Provide the (x, y) coordinate of the cell's center where the given text is located.  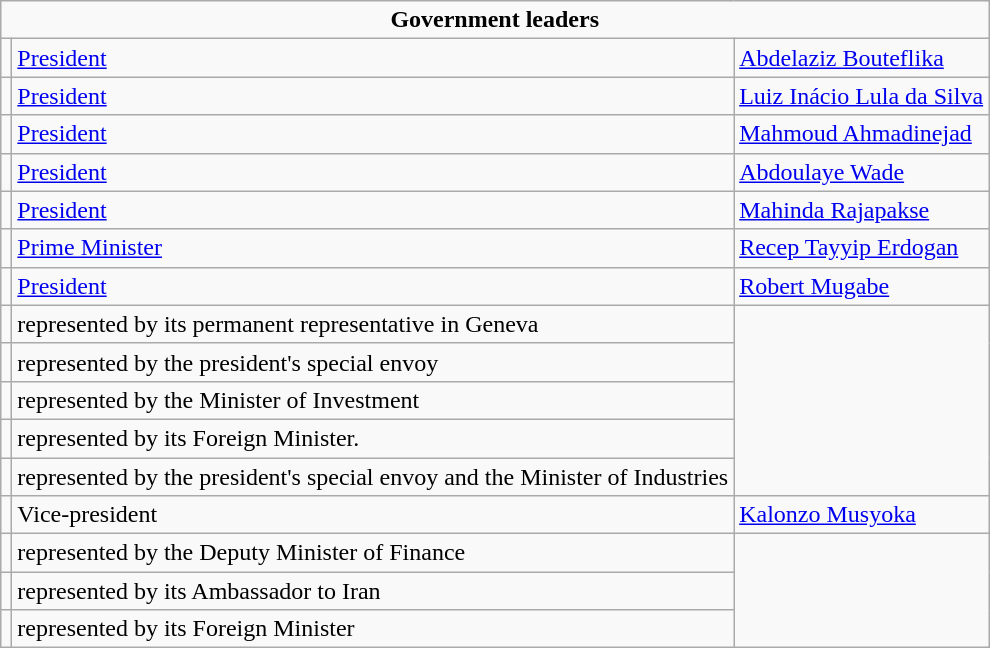
represented by the president's special envoy and the Minister of Industries (373, 477)
represented by the Deputy Minister of Finance (373, 553)
represented by its Foreign Minister. (373, 438)
Abdoulaye Wade (862, 172)
represented by its Foreign Minister (373, 629)
Luiz Inácio Lula da Silva (862, 96)
represented by its permanent representative in Geneva (373, 324)
Kalonzo Musyoka (862, 515)
Government leaders (495, 20)
represented by the Minister of Investment (373, 400)
Mahmoud Ahmadinejad (862, 134)
Vice-president (373, 515)
Mahinda Rajapakse (862, 210)
Prime Minister (373, 248)
represented by the president's special envoy (373, 362)
represented by its Ambassador to Iran (373, 591)
Robert Mugabe (862, 286)
Recep Tayyip Erdogan (862, 248)
Abdelaziz Bouteflika (862, 58)
